Extract the (X, Y) coordinate from the center of the cell holding the provided text.  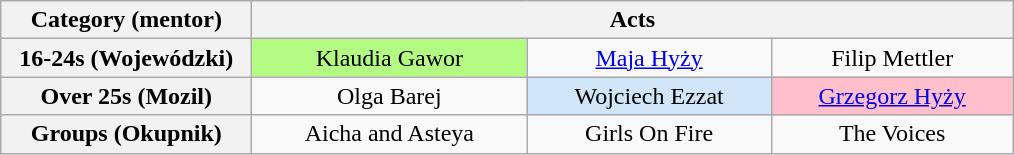
Wojciech Ezzat (650, 96)
Filip Mettler (892, 58)
Over 25s (Mozil) (126, 96)
Olga Barej (390, 96)
Girls On Fire (650, 134)
Category (mentor) (126, 20)
16-24s (Wojewódzki) (126, 58)
Maja Hyży (650, 58)
Klaudia Gawor (390, 58)
Grzegorz Hyży (892, 96)
Acts (632, 20)
Groups (Okupnik) (126, 134)
Aicha and Asteya (390, 134)
The Voices (892, 134)
